Return (X, Y) of the center of cell containing provided text 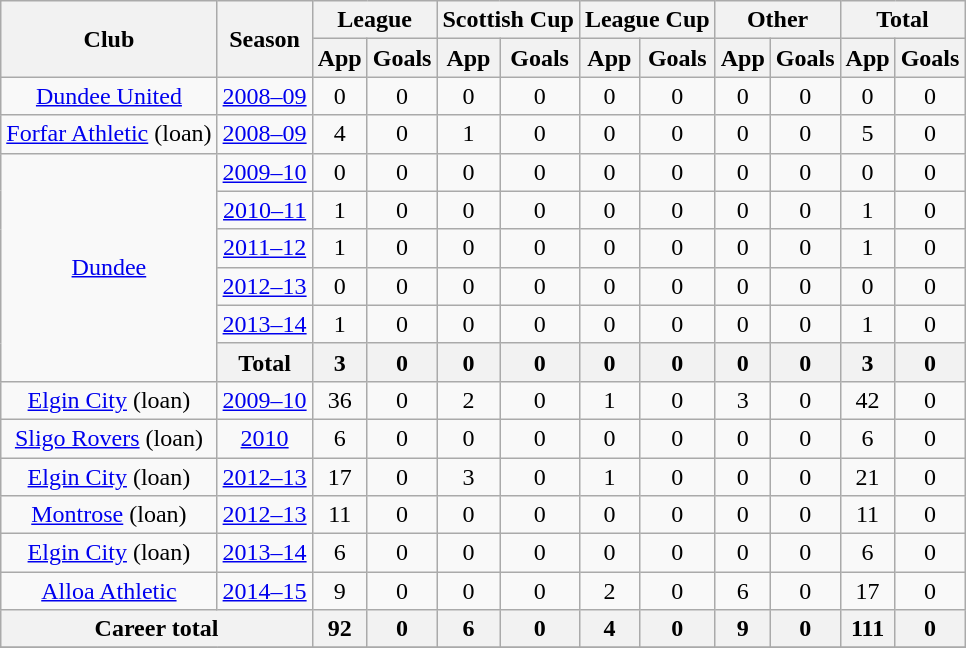
League (374, 20)
Season (264, 39)
111 (868, 629)
Forfar Athletic (loan) (109, 134)
Dundee (109, 267)
Sligo Rovers (loan) (109, 438)
Scottish Cup (508, 20)
42 (868, 400)
Alloa Athletic (109, 591)
Career total (156, 629)
Dundee United (109, 96)
League Cup (647, 20)
Montrose (loan) (109, 515)
Club (109, 39)
92 (340, 629)
Other (778, 20)
2010 (264, 438)
5 (868, 134)
2014–15 (264, 591)
2011–12 (264, 248)
21 (868, 477)
2010–11 (264, 210)
36 (340, 400)
